Pinpoint the cell where the given text exists, returning its [X, Y] midpoint coordinate. 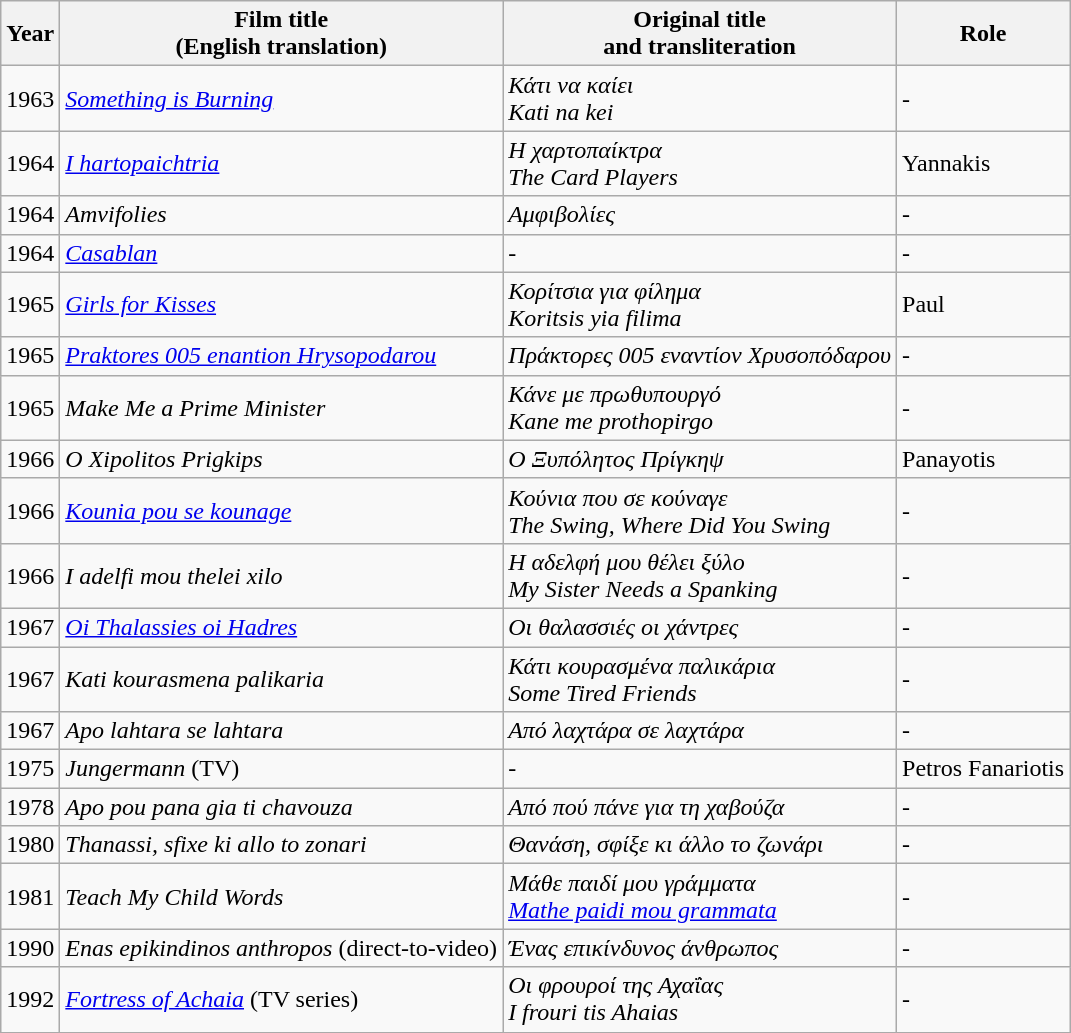
Kounia pou se kounage [282, 510]
Κάτι να καίειKati na kei [700, 98]
Make Me a Prime Minister [282, 408]
Enas epikindinos anthropos (direct-to-video) [282, 948]
Year [30, 34]
1980 [30, 845]
I hartopaichtria [282, 164]
Fortress of Achaia (TV series) [282, 1000]
Θανάση, σφίξε κι άλλο το ζωνάρι [700, 845]
Panayotis [984, 459]
1992 [30, 1000]
Film title(English translation) [282, 34]
Κούνια που σε κούναγεThe Swing, Where Did You Swing [700, 510]
Kati kourasmena palikaria [282, 678]
Η αδελφή μου θέλει ξύλοMy Sister Needs a Spanking [700, 576]
1975 [30, 769]
Teach My Child Words [282, 896]
Οι φρουροί της ΑχαΐαςI frouri tis Ahaias [700, 1000]
Αμφιβολίες [700, 215]
Praktores 005 enantion Hrysopodarou [282, 356]
Thanassi, sfixe ki allo to zonari [282, 845]
Ο Ξυπόλητος Πρίγκηψ [700, 459]
Apo pou pana gia ti chavouza [282, 807]
Petros Fanariotis [984, 769]
Η χαρτοπαίκτραThe Card Players [700, 164]
1990 [30, 948]
Amvifolies [282, 215]
Από λαχτάρα σε λαχτάρα [700, 731]
Κορίτσια για φίλημαKoritsis yia filima [700, 304]
Yannakis [984, 164]
I adelfi mou thelei xilo [282, 576]
Κάτι κουρασμένα παλικάριαSome Tired Friends [700, 678]
Από πού πάνε για τη χαβούζα [700, 807]
Μάθε παιδί μου γράμματαMathe paidi mou grammata [700, 896]
1981 [30, 896]
Κάνε με πρωθυπουργό Kane me prothopirgo [700, 408]
Girls for Kisses [282, 304]
Original titleand transliteration [700, 34]
Jungermann (TV) [282, 769]
Apo lahtara se lahtara [282, 731]
Οι θαλασσιές οι χάντρες [700, 627]
Ένας επικίνδυνος άνθρωπος [700, 948]
Paul [984, 304]
Πράκτορες 005 εναντίον Χρυσοπόδαρου [700, 356]
Casablan [282, 253]
Role [984, 34]
1963 [30, 98]
Oi Thalassies oi Hadres [282, 627]
Something is Burning [282, 98]
1978 [30, 807]
O Xipolitos Prigkips [282, 459]
